For the text-containing cell, return its midpoint in [x, y] coordinate format. 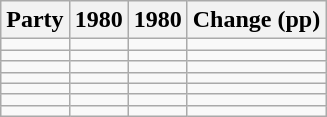
Party [35, 20]
Change (pp) [256, 20]
